For the text-containing cell, return its midpoint in [X, Y] coordinate format. 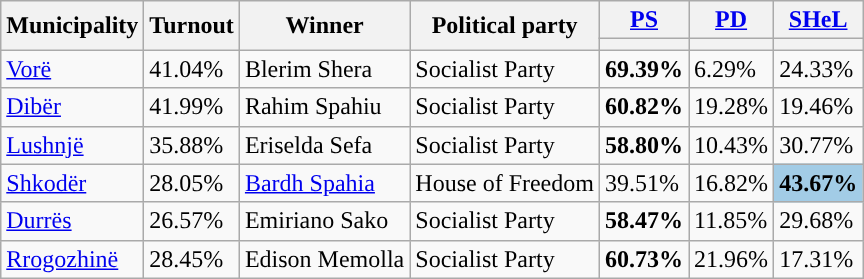
19.28% [732, 107]
PS [644, 20]
Vorë [72, 69]
6.29% [732, 69]
19.46% [818, 107]
41.04% [192, 69]
21.96% [732, 259]
Political party [505, 26]
60.82% [644, 107]
Rahim Spahiu [324, 107]
41.99% [192, 107]
16.82% [732, 183]
SHeL [818, 20]
28.45% [192, 259]
Municipality [72, 26]
Turnout [192, 26]
Winner [324, 26]
30.77% [818, 145]
35.88% [192, 145]
Bardh Spahia [324, 183]
PD [732, 20]
24.33% [818, 69]
43.67% [818, 183]
Eriselda Sefa [324, 145]
17.31% [818, 259]
29.68% [818, 221]
69.39% [644, 69]
10.43% [732, 145]
House of Freedom [505, 183]
Dibër [72, 107]
28.05% [192, 183]
11.85% [732, 221]
Blerim Shera [324, 69]
Durrës [72, 221]
58.47% [644, 221]
Rrogozhinë [72, 259]
39.51% [644, 183]
Shkodër [72, 183]
60.73% [644, 259]
Lushnjë [72, 145]
Emiriano Sako [324, 221]
26.57% [192, 221]
58.80% [644, 145]
Edison Memolla [324, 259]
